Find where the given text appears and provide that cell's center as [X, Y] coordinate. 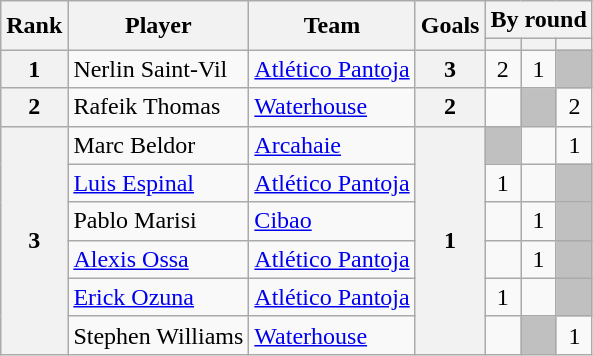
Rank [34, 26]
Stephen Williams [158, 335]
Luis Espinal [158, 183]
Marc Beldor [158, 145]
Nerlin Saint-Vil [158, 69]
Cibao [332, 221]
Arcahaie [332, 145]
Rafeik Thomas [158, 107]
Pablo Marisi [158, 221]
Alexis Ossa [158, 259]
By round [538, 20]
Goals [450, 26]
Team [332, 26]
Erick Ozuna [158, 297]
Player [158, 26]
